Capture the cell that displays the provided text and extract its [X, Y] central coordinate. 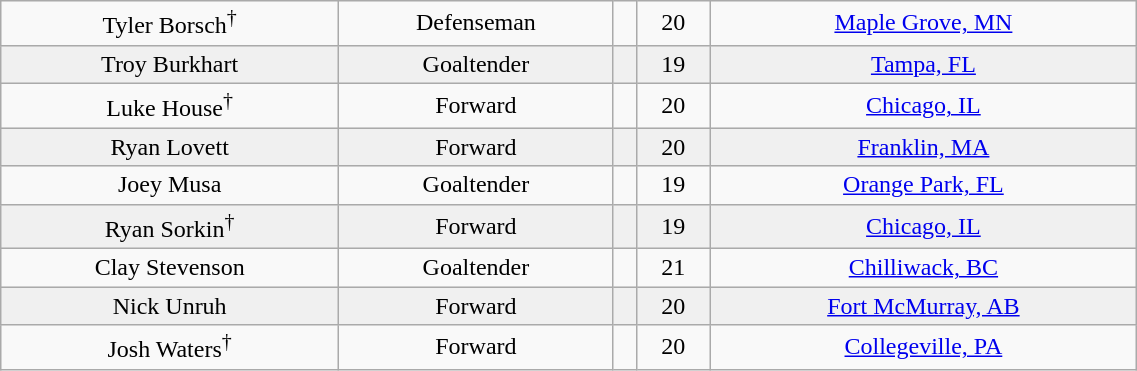
Nick Unruh [170, 306]
Maple Grove, MN [924, 24]
Luke House† [170, 106]
Josh Waters† [170, 348]
Tampa, FL [924, 64]
Fort McMurray, AB [924, 306]
Tyler Borsch† [170, 24]
Joey Musa [170, 185]
Orange Park, FL [924, 185]
Franklin, MA [924, 147]
Clay Stevenson [170, 268]
Ryan Sorkin† [170, 226]
Ryan Lovett [170, 147]
21 [673, 268]
Chilliwack, BC [924, 268]
Defenseman [476, 24]
Collegeville, PA [924, 348]
Troy Burkhart [170, 64]
